Identify which cell holds the provided text, then report its (x, y) central coordinate. 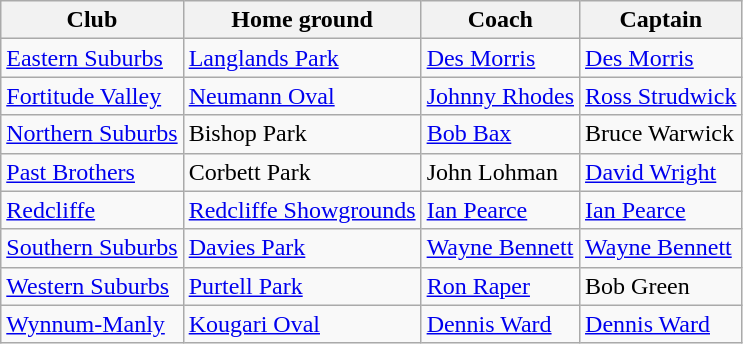
Bob Green (661, 286)
Home ground (302, 20)
Wynnum-Manly (92, 324)
Past Brothers (92, 172)
Davies Park (302, 248)
Neumann Oval (302, 96)
John Lohman (500, 172)
Bruce Warwick (661, 134)
Redcliffe Showgrounds (302, 210)
Bishop Park (302, 134)
David Wright (661, 172)
Eastern Suburbs (92, 58)
Coach (500, 20)
Bob Bax (500, 134)
Langlands Park (302, 58)
Northern Suburbs (92, 134)
Southern Suburbs (92, 248)
Johnny Rhodes (500, 96)
Redcliffe (92, 210)
Western Suburbs (92, 286)
Fortitude Valley (92, 96)
Purtell Park (302, 286)
Ron Raper (500, 286)
Ross Strudwick (661, 96)
Corbett Park (302, 172)
Club (92, 20)
Kougari Oval (302, 324)
Captain (661, 20)
